Return [X, Y] of the center of cell containing provided text 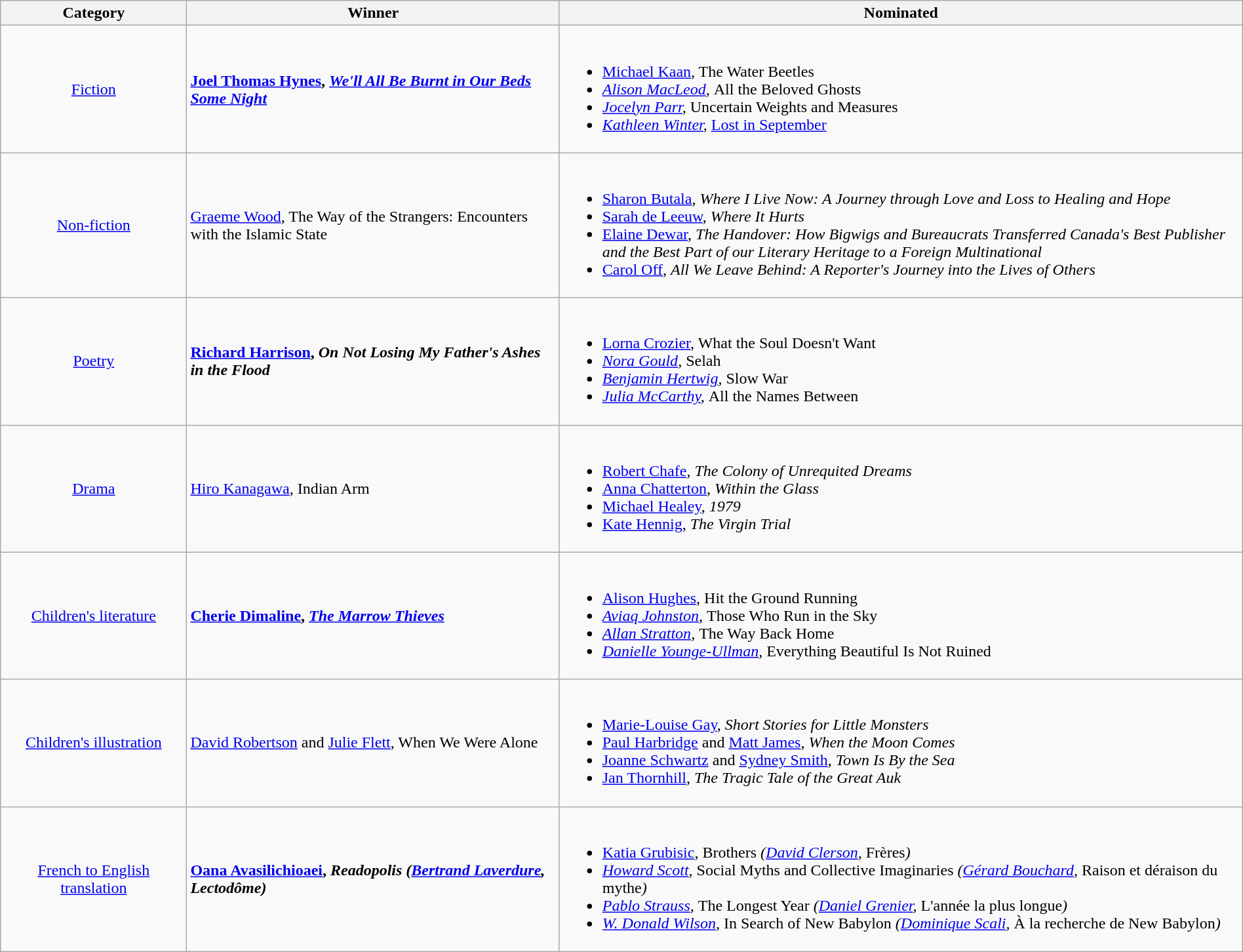
Nominated [901, 13]
Poetry [94, 361]
Non-fiction [94, 226]
Richard Harrison, On Not Losing My Father's Ashes in the Flood [373, 361]
Hiro Kanagawa, Indian Arm [373, 488]
Oana Avasilichioaei, Readopolis (Bertrand Laverdure, Lectodôme) [373, 879]
Winner [373, 13]
Cherie Dimaline, The Marrow Thieves [373, 616]
Children's illustration [94, 743]
Michael Kaan, The Water BeetlesAlison MacLeod, All the Beloved GhostsJocelyn Parr, Uncertain Weights and MeasuresKathleen Winter, Lost in September [901, 89]
Children's literature [94, 616]
Lorna Crozier, What the Soul Doesn't WantNora Gould, SelahBenjamin Hertwig, Slow WarJulia McCarthy, All the Names Between [901, 361]
Joel Thomas Hynes, We'll All Be Burnt in Our Beds Some Night [373, 89]
Robert Chafe, The Colony of Unrequited DreamsAnna Chatterton, Within the GlassMichael Healey, 1979Kate Hennig, The Virgin Trial [901, 488]
David Robertson and Julie Flett, When We Were Alone [373, 743]
French to English translation [94, 879]
Fiction [94, 89]
Category [94, 13]
Graeme Wood, The Way of the Strangers: Encounters with the Islamic State [373, 226]
Drama [94, 488]
